Find where the given text appears and provide that cell's center as (x, y) coordinate. 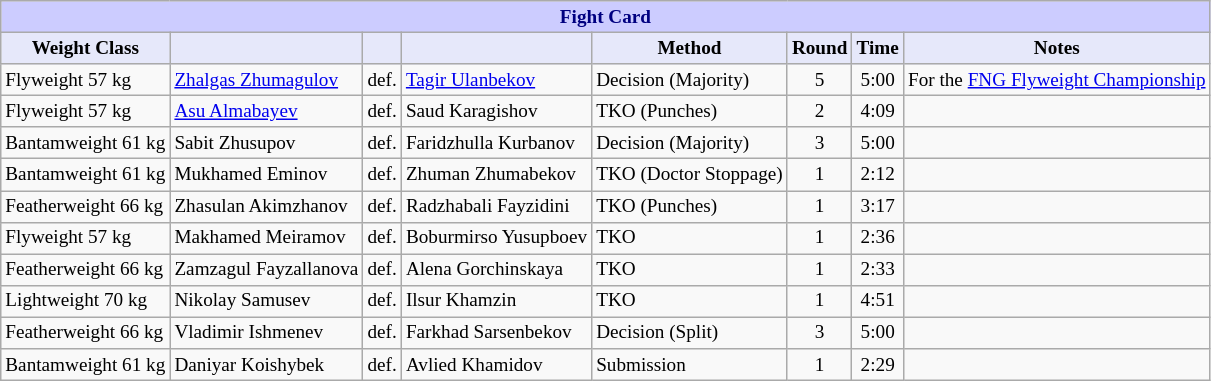
2 (820, 111)
2:12 (878, 175)
Zhasulan Akimzhanov (266, 206)
Daniyar Koishybek (266, 365)
Saud Karagishov (496, 111)
For the FNG Flyweight Championship (1056, 80)
Submission (690, 365)
2:36 (878, 238)
Method (690, 48)
Nikolay Samusev (266, 301)
Avlied Khamidov (496, 365)
5 (820, 80)
Weight Class (86, 48)
Faridzhulla Kurbanov (496, 143)
Sabit Zhusupov (266, 143)
Lightweight 70 kg (86, 301)
3:17 (878, 206)
Vladimir Ishmenev (266, 333)
Boburmirso Yusupboev (496, 238)
Zamzagul Fayzallanova (266, 270)
Makhamed Meiramov (266, 238)
Zhalgas Zhumagulov (266, 80)
Notes (1056, 48)
Fight Card (606, 17)
Round (820, 48)
Radzhabali Fayzidini (496, 206)
Alena Gorchinskaya (496, 270)
2:29 (878, 365)
Time (878, 48)
4:51 (878, 301)
Ilsur Khamzin (496, 301)
2:33 (878, 270)
Tagir Ulanbekov (496, 80)
4:09 (878, 111)
Decision (Split) (690, 333)
Mukhamed Eminov (266, 175)
Zhuman Zhumabekov (496, 175)
Farkhad Sarsenbekov (496, 333)
Asu Almabayev (266, 111)
TKO (Doctor Stoppage) (690, 175)
